Pinpoint the cell where the given text exists, returning its (X, Y) midpoint coordinate. 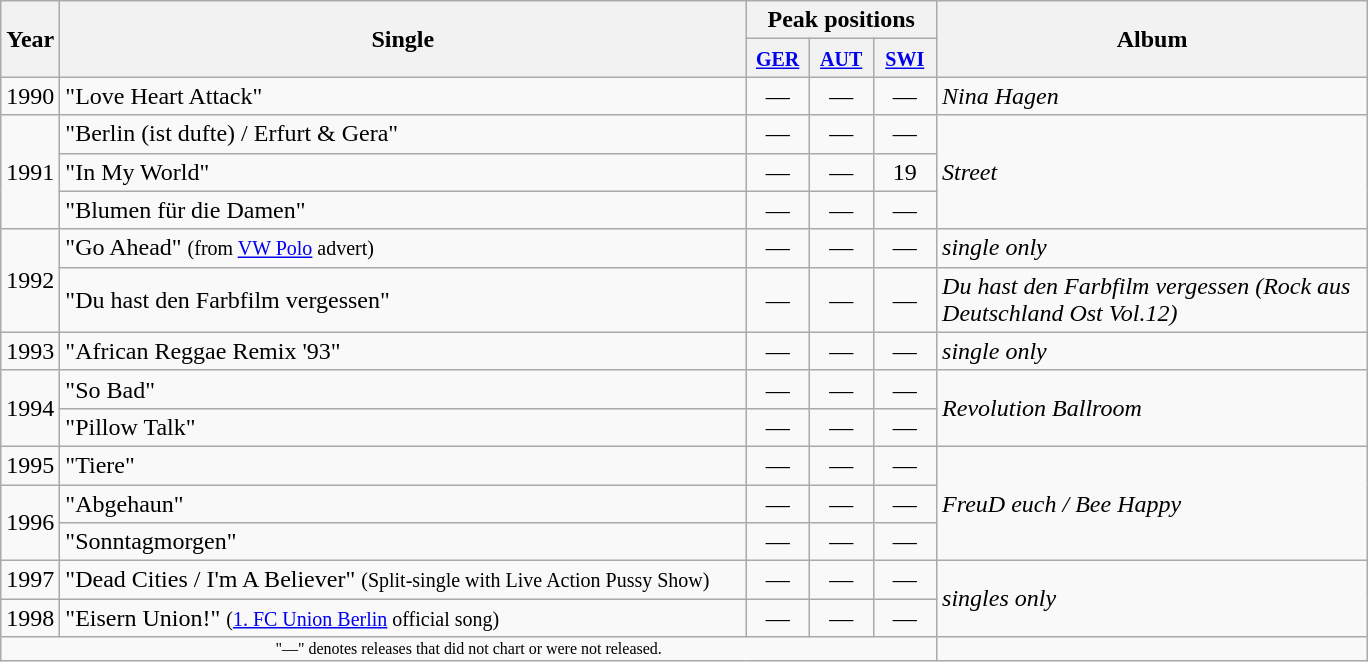
"Love Heart Attack" (403, 96)
19 (905, 172)
Nina Hagen (1152, 96)
1992 (30, 280)
"Dead Cities / I'm A Believer" (Split-single with Live Action Pussy Show) (403, 580)
1995 (30, 465)
FreuD euch / Bee Happy (1152, 503)
"Sonntagmorgen" (403, 542)
1990 (30, 96)
Du hast den Farbfilm vergessen (Rock aus Deutschland Ost Vol.12) (1152, 300)
GER (778, 58)
"Tiere" (403, 465)
Album (1152, 39)
"Pillow Talk" (403, 427)
"So Bad" (403, 389)
1994 (30, 408)
"Eisern Union!" (1. FC Union Berlin official song) (403, 618)
Peak positions (842, 20)
"Go Ahead" (from VW Polo advert) (403, 248)
singles only (1152, 599)
"Du hast den Farbfilm vergessen" (403, 300)
"Berlin (ist dufte) / Erfurt & Gera" (403, 134)
Year (30, 39)
1991 (30, 172)
"Abgehaun" (403, 503)
SWI (905, 58)
"—" denotes releases that did not chart or were not released. (469, 649)
"In My World" (403, 172)
Street (1152, 172)
1998 (30, 618)
1996 (30, 522)
Single (403, 39)
1993 (30, 351)
"African Reggae Remix '93" (403, 351)
Revolution Ballroom (1152, 408)
"Blumen für die Damen" (403, 210)
AUT (841, 58)
1997 (30, 580)
